Pinpoint the cell where the given text exists, returning its [x, y] midpoint coordinate. 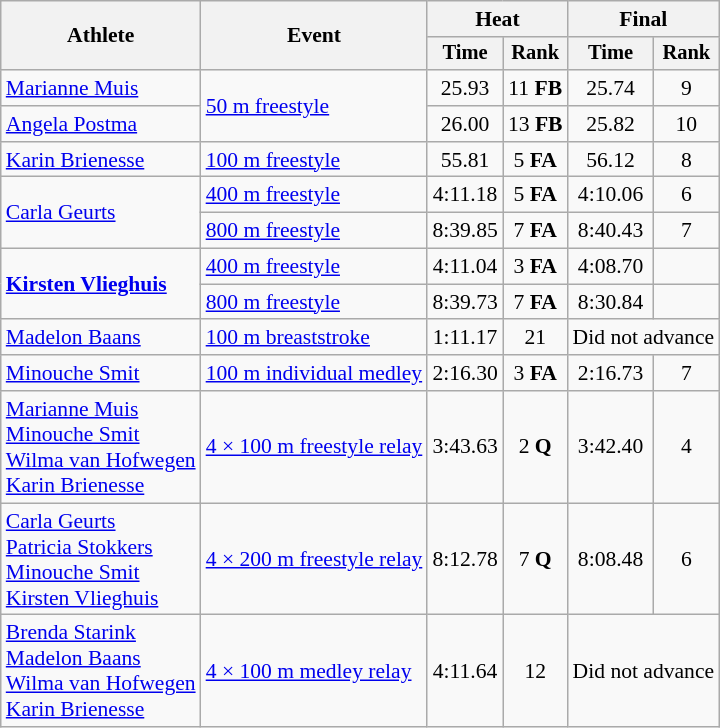
7 Q [536, 559]
12 [536, 671]
8:39.85 [464, 231]
Angela Postma [101, 124]
25.74 [611, 88]
8:39.73 [464, 302]
3:42.40 [611, 447]
4:08.70 [611, 267]
Event [314, 36]
8 [687, 160]
25.82 [611, 124]
10 [687, 124]
Madelon Baans [101, 338]
Carla GeurtsPatricia StokkersMinouche SmitKirsten Vlieghuis [101, 559]
100 m freestyle [314, 160]
1:11.17 [464, 338]
9 [687, 88]
100 m breaststroke [314, 338]
2:16.73 [611, 373]
8:30.84 [611, 302]
Kirsten Vlieghuis [101, 284]
21 [536, 338]
4 [687, 447]
8:12.78 [464, 559]
55.81 [464, 160]
8:08.48 [611, 559]
Marianne Muis [101, 88]
25.93 [464, 88]
4:10.06 [611, 195]
2:16.30 [464, 373]
2 Q [536, 447]
4 × 100 m freestyle relay [314, 447]
Athlete [101, 36]
Final [644, 19]
Heat [497, 19]
Brenda StarinkMadelon BaansWilma van HofwegenKarin Brienesse [101, 671]
8:40.43 [611, 231]
Marianne MuisMinouche SmitWilma van HofwegenKarin Brienesse [101, 447]
50 m freestyle [314, 106]
Karin Brienesse [101, 160]
Carla Geurts [101, 212]
4:11.04 [464, 267]
100 m individual medley [314, 373]
3:43.63 [464, 447]
56.12 [611, 160]
13 FB [536, 124]
4:11.64 [464, 671]
4:11.18 [464, 195]
Minouche Smit [101, 373]
11 FB [536, 88]
4 × 100 m medley relay [314, 671]
26.00 [464, 124]
4 × 200 m freestyle relay [314, 559]
